Locate the cell with the specified text and output its (X, Y) center coordinate. 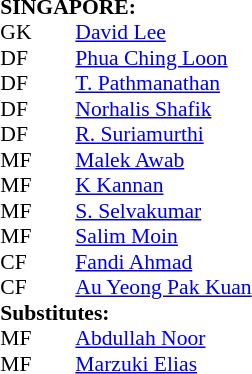
S. Selvakumar (163, 211)
Fandi Ahmad (163, 262)
Norhalis Shafik (163, 109)
Malek Awab (163, 160)
R. Suriamurthi (163, 135)
K Kannan (163, 185)
GK (19, 33)
Au Yeong Pak Kuan (163, 287)
T. Pathmanathan (163, 83)
Substitutes: (126, 313)
David Lee (163, 33)
Phua Ching Loon (163, 58)
Abdullah Noor (163, 339)
Salim Moin (163, 237)
